Scan for the cell matching the given text and deliver its [x, y] coordinate at center. 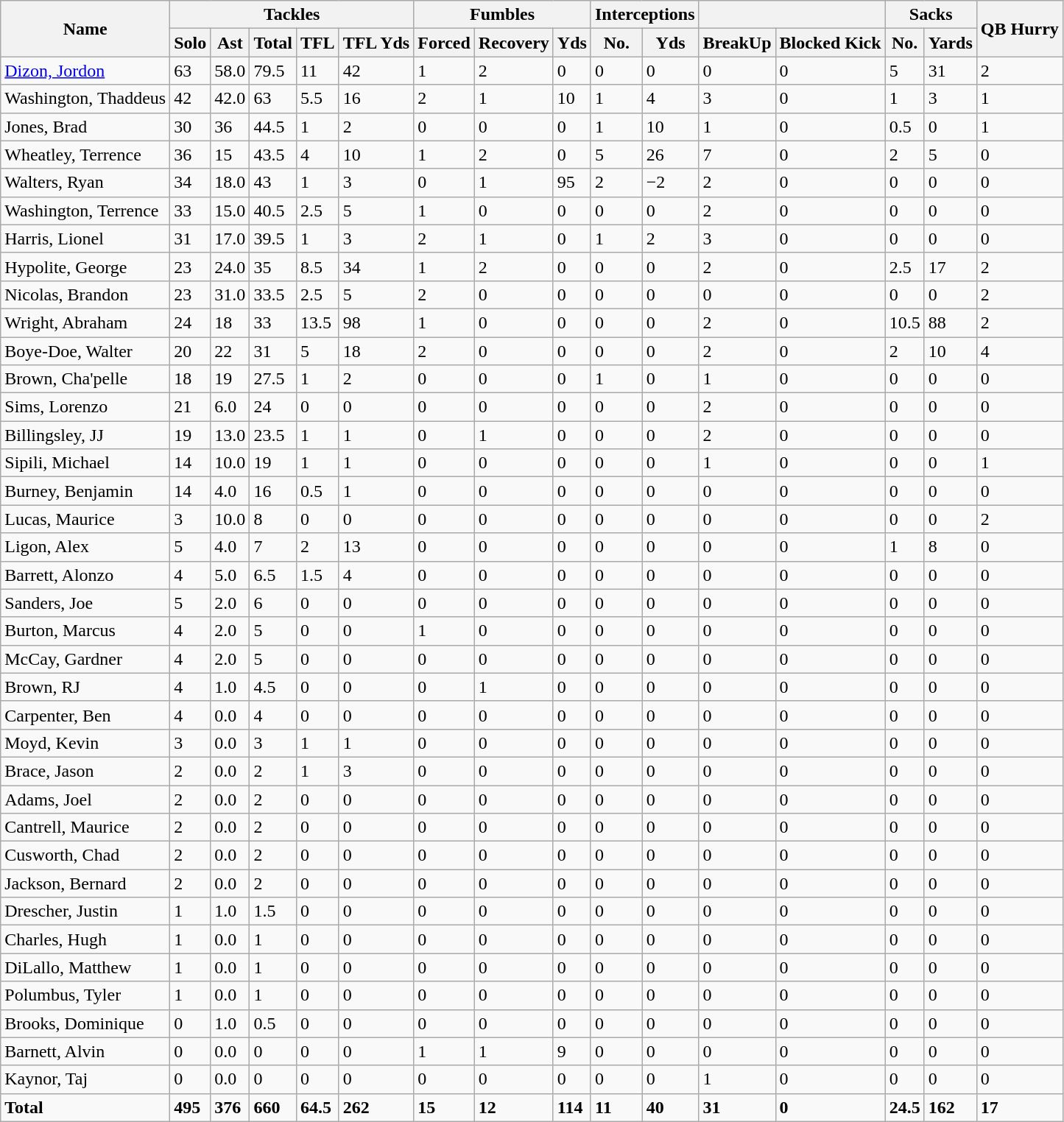
8.5 [317, 267]
TFL Yds [376, 43]
6 [273, 603]
McCay, Gardner [85, 659]
660 [273, 1107]
Boye-Doe, Walter [85, 351]
Ast [230, 43]
Solo [190, 43]
BreakUp [737, 43]
Name [85, 29]
Barnett, Alvin [85, 1051]
Interceptions [645, 15]
Kaynor, Taj [85, 1079]
Walters, Ryan [85, 183]
5.0 [230, 575]
Drescher, Justin [85, 911]
35 [273, 267]
Brown, RJ [85, 687]
Recovery [514, 43]
QB Hurry [1019, 29]
26 [670, 155]
20 [190, 351]
Burton, Marcus [85, 631]
43.5 [273, 155]
DiLallo, Matthew [85, 967]
Wheatley, Terrence [85, 155]
Cusworth, Chad [85, 855]
Cantrell, Maurice [85, 828]
Yards [950, 43]
Polumbus, Tyler [85, 995]
6.0 [230, 407]
18.0 [230, 183]
Nicolas, Brandon [85, 294]
43 [273, 183]
40.5 [273, 211]
Fumbles [502, 15]
13.5 [317, 322]
13 [376, 547]
TFL [317, 43]
Ligon, Alex [85, 547]
Tackles [292, 15]
98 [376, 322]
30 [190, 127]
13.0 [230, 435]
114 [571, 1107]
162 [950, 1107]
Burney, Benjamin [85, 491]
262 [376, 1107]
Charles, Hugh [85, 939]
Washington, Thaddeus [85, 99]
24.0 [230, 267]
Billingsley, JJ [85, 435]
Washington, Terrence [85, 211]
27.5 [273, 379]
5.5 [317, 99]
Sims, Lorenzo [85, 407]
Adams, Joel [85, 799]
23.5 [273, 435]
44.5 [273, 127]
Brown, Cha'pelle [85, 379]
Barrett, Alonzo [85, 575]
9 [571, 1051]
Sipili, Michael [85, 463]
Sanders, Joe [85, 603]
24.5 [904, 1107]
Hypolite, George [85, 267]
495 [190, 1107]
Jackson, Bernard [85, 883]
376 [230, 1107]
17.0 [230, 239]
Moyd, Kevin [85, 743]
39.5 [273, 239]
95 [571, 183]
Forced [445, 43]
58.0 [230, 71]
79.5 [273, 71]
Brace, Jason [85, 771]
Sacks [931, 15]
12 [514, 1107]
22 [230, 351]
64.5 [317, 1107]
42.0 [230, 99]
6.5 [273, 575]
15.0 [230, 211]
Wright, Abraham [85, 322]
Dizon, Jordon [85, 71]
−2 [670, 183]
Lucas, Maurice [85, 519]
Carpenter, Ben [85, 715]
Harris, Lionel [85, 239]
40 [670, 1107]
Jones, Brad [85, 127]
10.5 [904, 322]
31.0 [230, 294]
4.5 [273, 687]
Blocked Kick [831, 43]
Brooks, Dominique [85, 1023]
33.5 [273, 294]
21 [190, 407]
88 [950, 322]
